Locate the cell with the specified text and output its [X, Y] center coordinate. 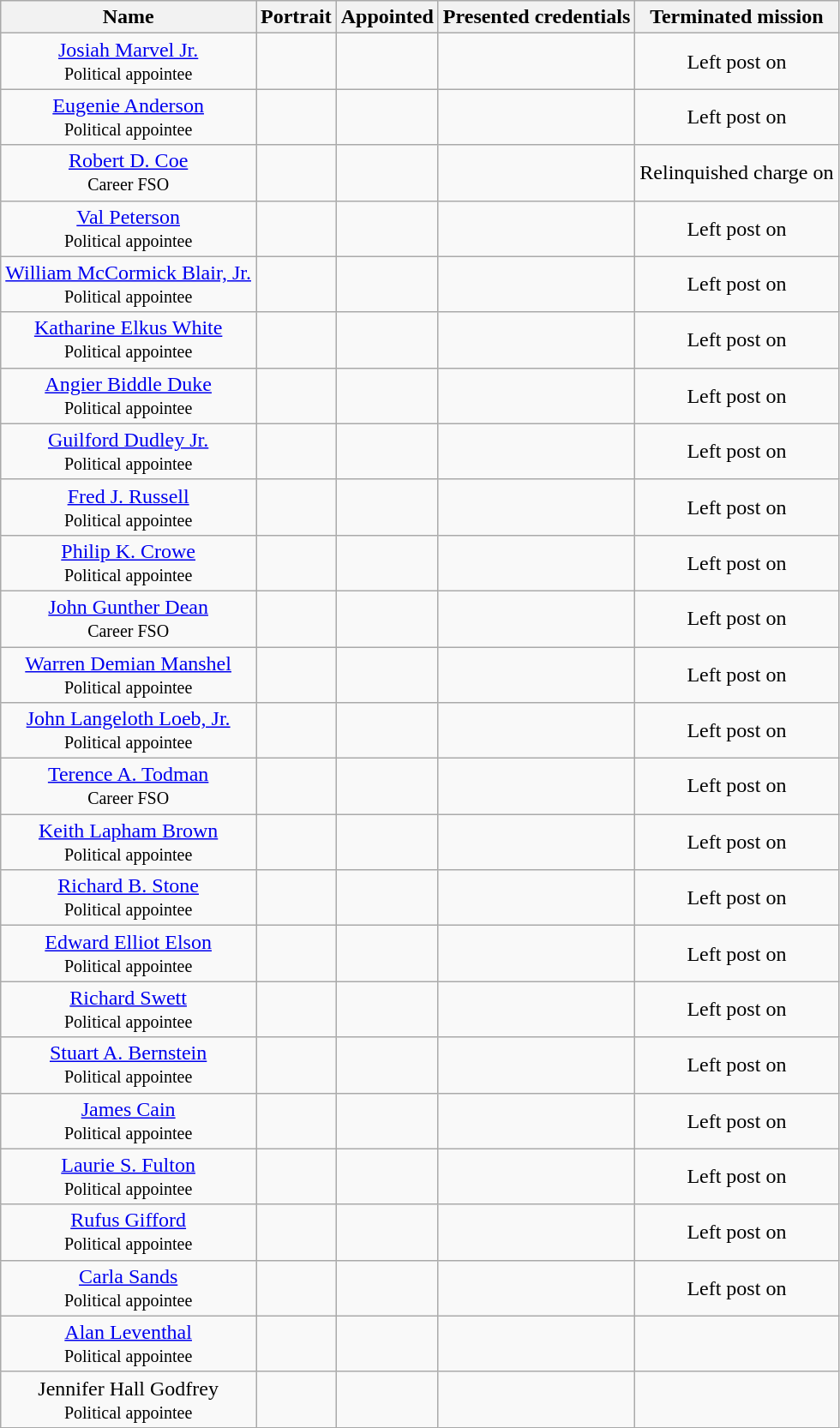
Philip K. CrowePolitical appointee [129, 562]
Eugenie AndersonPolitical appointee [129, 117]
Laurie S. FultonPolitical appointee [129, 1176]
Richard SwettPolitical appointee [129, 1010]
Val PetersonPolitical appointee [129, 228]
Guilford Dudley Jr.Political appointee [129, 451]
Robert D. CoeCareer FSO [129, 173]
Alan LeventhalPolitical appointee [129, 1344]
Stuart A. BernsteinPolitical appointee [129, 1065]
Warren Demian ManshelPolitical appointee [129, 674]
Appointed [387, 17]
Relinquished charge on [737, 173]
Katharine Elkus WhitePolitical appointee [129, 339]
Angier Biddle DukePolitical appointee [129, 396]
Name [129, 17]
Josiah Marvel Jr.Political appointee [129, 62]
Presented credentials [537, 17]
Portrait [297, 17]
Terence A. TodmanCareer FSO [129, 787]
Richard B. StonePolitical appointee [129, 898]
Jennifer Hall Godfrey Political appointee [129, 1399]
Fred J. RussellPolitical appointee [129, 507]
Edward Elliot ElsonPolitical appointee [129, 953]
Carla SandsPolitical appointee [129, 1287]
James CainPolitical appointee [129, 1121]
Keith Lapham BrownPolitical appointee [129, 842]
Rufus GiffordPolitical appointee [129, 1233]
John Gunther DeanCareer FSO [129, 619]
John Langeloth Loeb, Jr.Political appointee [129, 730]
Terminated mission [737, 17]
William McCormick Blair, Jr.Political appointee [129, 285]
